Return the [X, Y] coordinate for the center point of the cell that contains the specified text.  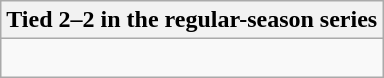
Tied 2–2 in the regular-season series [192, 20]
